Find where the given text appears and provide that cell's center as (x, y) coordinate. 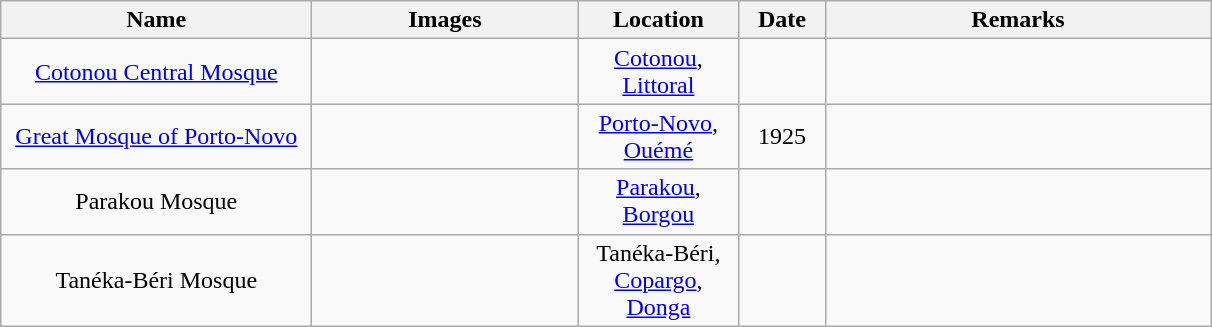
Parakou, Borgou (658, 202)
Parakou Mosque (156, 202)
Name (156, 20)
Porto-Novo, Ouémé (658, 136)
Cotonou, Littoral (658, 72)
Great Mosque of Porto-Novo (156, 136)
Images (445, 20)
Location (658, 20)
Cotonou Central Mosque (156, 72)
Remarks (1018, 20)
Tanéka-Béri, Copargo, Donga (658, 280)
Date (782, 20)
1925 (782, 136)
Tanéka-Béri Mosque (156, 280)
